Return the [x, y] coordinate for the center point of the cell that contains the specified text.  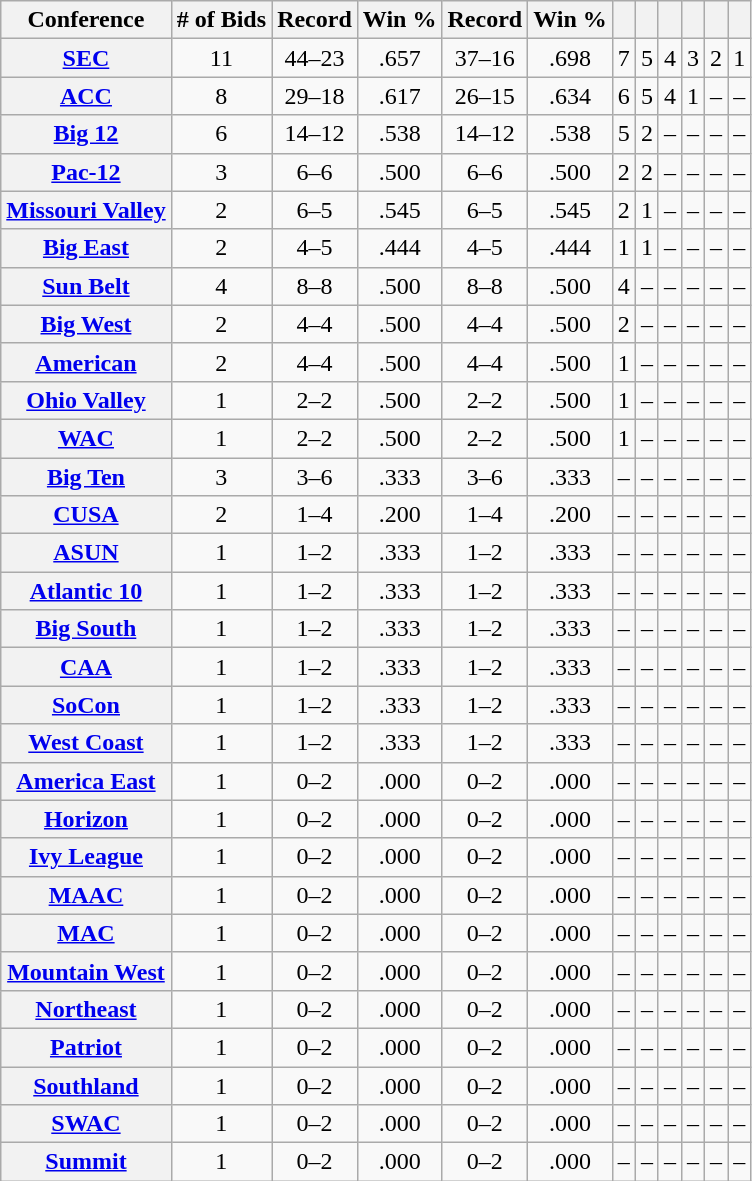
MAAC [86, 895]
Patriot [86, 1047]
Summit [86, 1162]
.617 [400, 96]
.657 [400, 58]
ASUN [86, 553]
26–15 [485, 96]
SEC [86, 58]
CAA [86, 667]
11 [221, 58]
Ohio Valley [86, 400]
44–23 [315, 58]
West Coast [86, 743]
Atlantic 10 [86, 591]
Big East [86, 248]
Horizon [86, 819]
Conference [86, 20]
CUSA [86, 515]
Big South [86, 629]
7 [624, 58]
Northeast [86, 1009]
Sun Belt [86, 286]
8 [221, 96]
.698 [570, 58]
SoCon [86, 705]
Big Ten [86, 477]
.634 [570, 96]
SWAC [86, 1124]
Pac-12 [86, 172]
American [86, 362]
29–18 [315, 96]
# of Bids [221, 20]
MAC [86, 933]
Ivy League [86, 857]
37–16 [485, 58]
Mountain West [86, 971]
WAC [86, 438]
ACC [86, 96]
Big West [86, 324]
Southland [86, 1085]
Big 12 [86, 134]
Missouri Valley [86, 210]
America East [86, 781]
